Locate the cell with the specified text and output its [x, y] center coordinate. 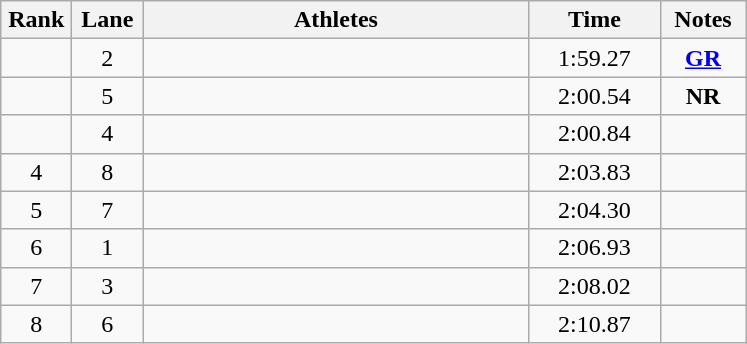
1 [108, 248]
Time [594, 20]
2:06.93 [594, 248]
2:08.02 [594, 286]
NR [703, 96]
Notes [703, 20]
Lane [108, 20]
2:04.30 [594, 210]
1:59.27 [594, 58]
2:10.87 [594, 324]
2:03.83 [594, 172]
Athletes [336, 20]
Rank [36, 20]
3 [108, 286]
GR [703, 58]
2 [108, 58]
2:00.54 [594, 96]
2:00.84 [594, 134]
